Determine the (x, y) coordinate at the center of the cell enclosing the given text.  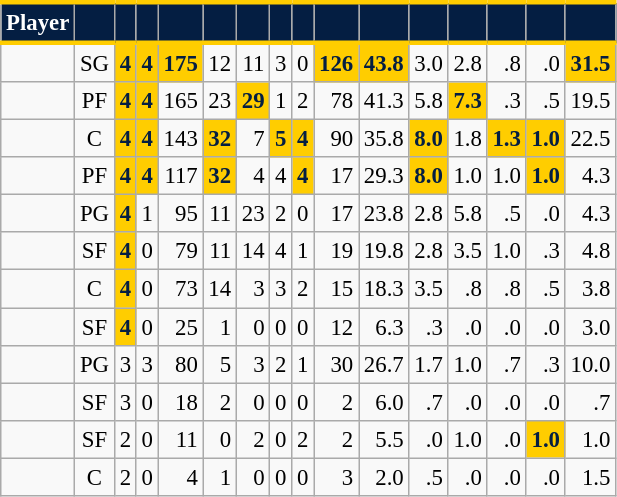
117 (180, 176)
29.3 (384, 176)
1.3 (506, 139)
90 (336, 139)
18.3 (384, 289)
80 (180, 364)
1.7 (428, 364)
30 (336, 364)
23.8 (384, 214)
6.3 (384, 327)
95 (180, 214)
6.0 (384, 402)
19.5 (590, 101)
165 (180, 101)
SG (95, 62)
3.8 (590, 289)
29 (252, 101)
35.8 (384, 139)
7.3 (468, 101)
31.5 (590, 62)
25 (180, 327)
26.7 (384, 364)
Player (38, 22)
10.0 (590, 364)
7 (252, 139)
19 (336, 251)
126 (336, 62)
175 (180, 62)
15 (336, 289)
1.8 (468, 139)
1.5 (590, 477)
5.5 (384, 439)
78 (336, 101)
73 (180, 289)
43.8 (384, 62)
143 (180, 139)
79 (180, 251)
41.3 (384, 101)
19.8 (384, 251)
18 (180, 402)
2.0 (384, 477)
22.5 (590, 139)
4.8 (590, 251)
